Scan for the cell matching the given text and deliver its [X, Y] coordinate at center. 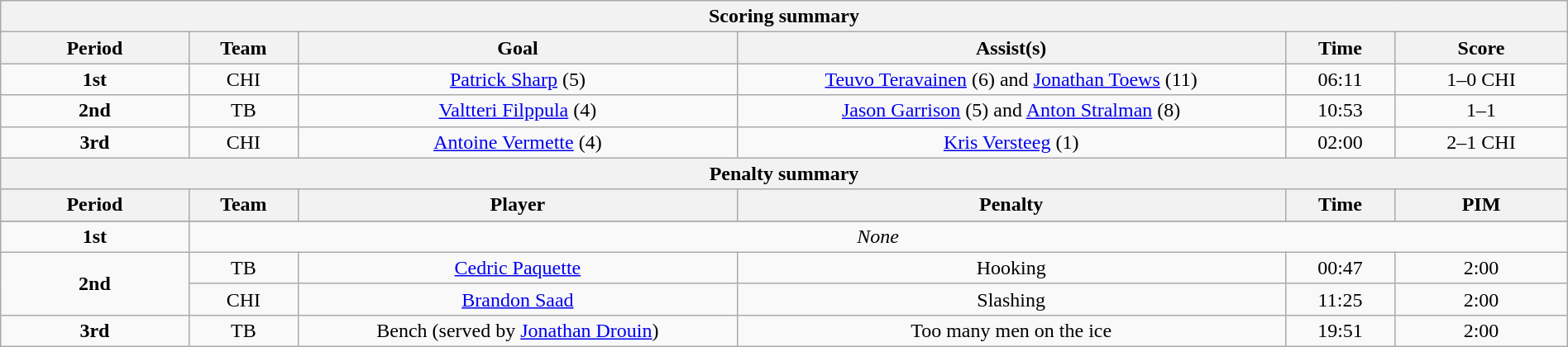
06:11 [1340, 79]
Too many men on the ice [1011, 330]
Antoine Vermette (4) [518, 142]
None [878, 236]
2–1 CHI [1481, 142]
Brandon Saad [518, 299]
Hooking [1011, 268]
11:25 [1340, 299]
Scoring summary [784, 17]
Penalty [1011, 205]
Patrick Sharp (5) [518, 79]
1–0 CHI [1481, 79]
Assist(s) [1011, 48]
Cedric Paquette [518, 268]
10:53 [1340, 111]
Score [1481, 48]
PIM [1481, 205]
02:00 [1340, 142]
Goal [518, 48]
Bench (served by Jonathan Drouin) [518, 330]
00:47 [1340, 268]
Penalty summary [784, 173]
Jason Garrison (5) and Anton Stralman (8) [1011, 111]
Player [518, 205]
1–1 [1481, 111]
19:51 [1340, 330]
Kris Versteeg (1) [1011, 142]
Teuvo Teravainen (6) and Jonathan Toews (11) [1011, 79]
Slashing [1011, 299]
Valtteri Filppula (4) [518, 111]
